Extract the [X, Y] coordinate from the center of the cell holding the provided text.  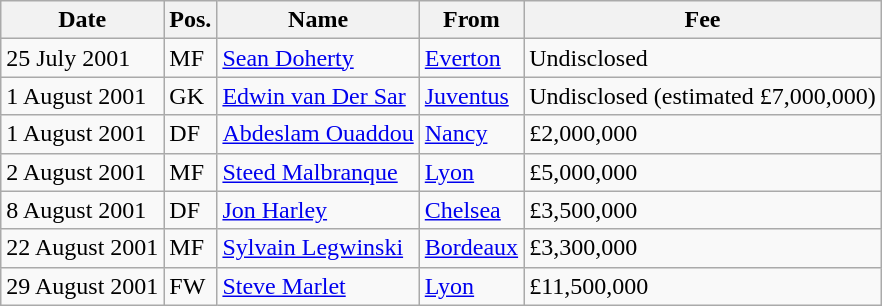
Jon Harley [318, 210]
Name [318, 20]
Undisclosed (estimated £7,000,000) [703, 96]
Chelsea [471, 210]
2 August 2001 [82, 172]
FW [190, 286]
29 August 2001 [82, 286]
Everton [471, 58]
GK [190, 96]
From [471, 20]
25 July 2001 [82, 58]
Edwin van Der Sar [318, 96]
£2,000,000 [703, 134]
Abdeslam Ouaddou [318, 134]
£3,500,000 [703, 210]
£11,500,000 [703, 286]
Date [82, 20]
Undisclosed [703, 58]
Juventus [471, 96]
Steve Marlet [318, 286]
Pos. [190, 20]
Steed Malbranque [318, 172]
£3,300,000 [703, 248]
Bordeaux [471, 248]
8 August 2001 [82, 210]
£5,000,000 [703, 172]
Nancy [471, 134]
Sylvain Legwinski [318, 248]
Fee [703, 20]
22 August 2001 [82, 248]
Sean Doherty [318, 58]
